For the text-containing cell, return its midpoint in (x, y) coordinate format. 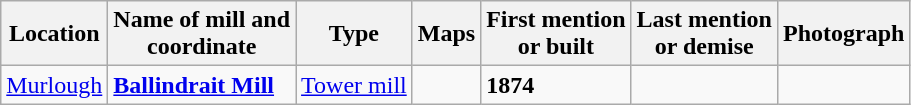
Location (54, 34)
Maps (446, 34)
First mentionor built (556, 34)
Last mention or demise (704, 34)
Ballindrait Mill (202, 85)
Photograph (843, 34)
Type (354, 34)
Tower mill (354, 85)
Name of mill andcoordinate (202, 34)
1874 (556, 85)
Murlough (54, 85)
